For the text-containing cell, return its midpoint in (X, Y) coordinate format. 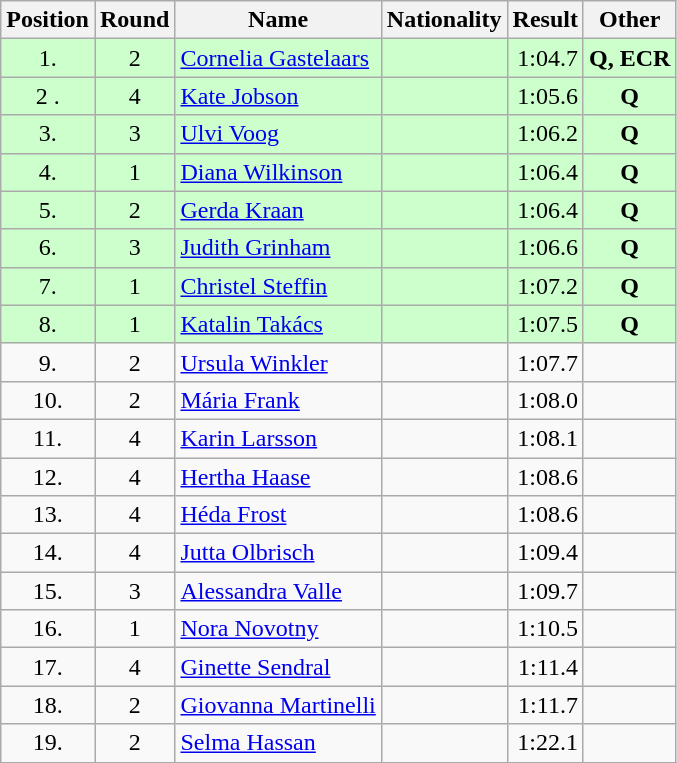
Katalin Takács (278, 324)
Q, ECR (629, 58)
1. (48, 58)
1:09.4 (545, 553)
12. (48, 477)
5. (48, 210)
1:07.2 (545, 286)
Other (629, 20)
1:05.6 (545, 96)
1:08.1 (545, 438)
1:11.4 (545, 667)
3. (48, 134)
9. (48, 362)
Ulvi Voog (278, 134)
15. (48, 591)
Mária Frank (278, 400)
Position (48, 20)
13. (48, 515)
10. (48, 400)
1:22.1 (545, 743)
1:04.7 (545, 58)
1:07.5 (545, 324)
19. (48, 743)
Judith Grinham (278, 248)
1:06.2 (545, 134)
Result (545, 20)
7. (48, 286)
18. (48, 705)
Héda Frost (278, 515)
Ursula Winkler (278, 362)
Alessandra Valle (278, 591)
1:06.6 (545, 248)
Jutta Olbrisch (278, 553)
4. (48, 172)
Kate Jobson (278, 96)
Nora Novotny (278, 629)
Christel Steffin (278, 286)
8. (48, 324)
Diana Wilkinson (278, 172)
17. (48, 667)
Hertha Haase (278, 477)
1:10.5 (545, 629)
2 . (48, 96)
1:09.7 (545, 591)
Karin Larsson (278, 438)
6. (48, 248)
Cornelia Gastelaars (278, 58)
Ginette Sendral (278, 667)
Round (134, 20)
1:11.7 (545, 705)
Giovanna Martinelli (278, 705)
16. (48, 629)
11. (48, 438)
14. (48, 553)
Gerda Kraan (278, 210)
Name (278, 20)
Selma Hassan (278, 743)
Nationality (444, 20)
1:07.7 (545, 362)
1:08.0 (545, 400)
